Pinpoint the cell where the given text exists, returning its (X, Y) midpoint coordinate. 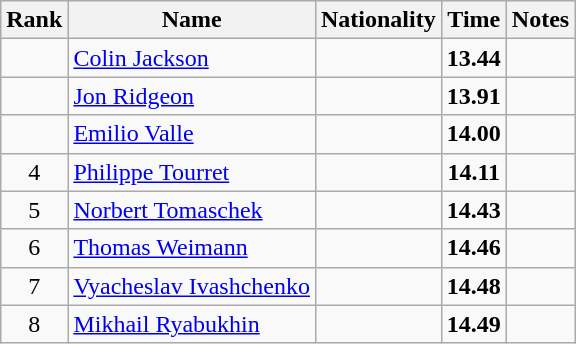
Emilio Valle (192, 134)
14.49 (474, 324)
Jon Ridgeon (192, 96)
14.00 (474, 134)
Rank (34, 20)
Thomas Weimann (192, 248)
14.11 (474, 172)
Vyacheslav Ivashchenko (192, 286)
14.43 (474, 210)
7 (34, 286)
Time (474, 20)
4 (34, 172)
14.46 (474, 248)
13.44 (474, 58)
Philippe Tourret (192, 172)
Nationality (378, 20)
Mikhail Ryabukhin (192, 324)
13.91 (474, 96)
6 (34, 248)
14.48 (474, 286)
Name (192, 20)
Notes (540, 20)
Colin Jackson (192, 58)
5 (34, 210)
Norbert Tomaschek (192, 210)
8 (34, 324)
